Output the (x, y) coordinate of the center of the cell containing the given text.  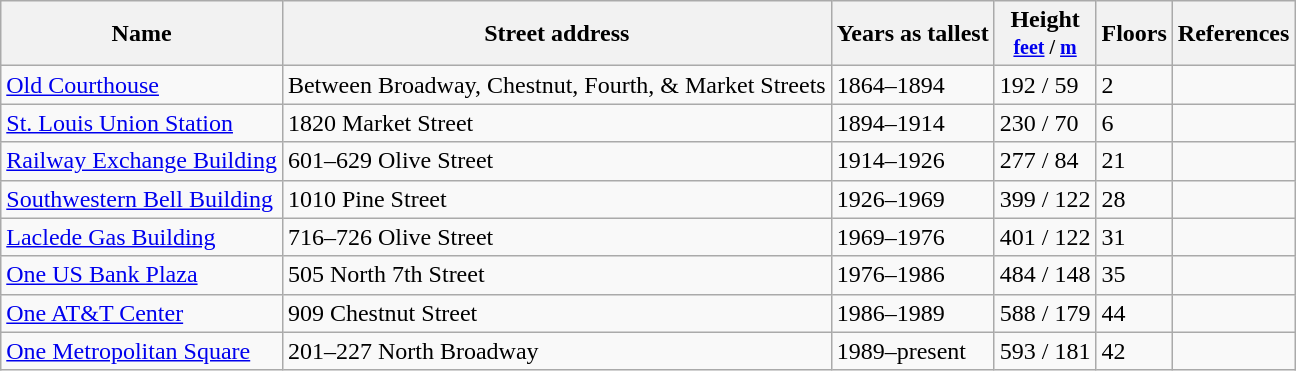
31 (1134, 237)
44 (1134, 313)
Street address (556, 34)
1926–1969 (912, 199)
St. Louis Union Station (142, 123)
1894–1914 (912, 123)
One Metropolitan Square (142, 351)
Years as tallest (912, 34)
909 Chestnut Street (556, 313)
Between Broadway, Chestnut, Fourth, & Market Streets (556, 85)
28 (1134, 199)
Southwestern Bell Building (142, 199)
42 (1134, 351)
Railway Exchange Building (142, 161)
593 / 181 (1045, 351)
1976–1986 (912, 275)
Old Courthouse (142, 85)
Laclede Gas Building (142, 237)
21 (1134, 161)
1010 Pine Street (556, 199)
716–726 Olive Street (556, 237)
Name (142, 34)
1820 Market Street (556, 123)
One AT&T Center (142, 313)
484 / 148 (1045, 275)
35 (1134, 275)
1989–present (912, 351)
401 / 122 (1045, 237)
1986–1989 (912, 313)
601–629 Olive Street (556, 161)
399 / 122 (1045, 199)
505 North 7th Street (556, 275)
6 (1134, 123)
1864–1894 (912, 85)
1969–1976 (912, 237)
1914–1926 (912, 161)
2 (1134, 85)
One US Bank Plaza (142, 275)
References (1234, 34)
230 / 70 (1045, 123)
Floors (1134, 34)
Heightfeet / m (1045, 34)
192 / 59 (1045, 85)
201–227 North Broadway (556, 351)
277 / 84 (1045, 161)
588 / 179 (1045, 313)
